Identify which cell holds the provided text, then report its [X, Y] central coordinate. 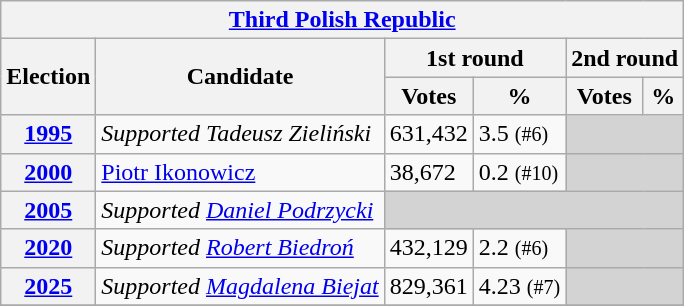
631,432 [428, 134]
829,361 [428, 286]
2020 [48, 248]
Piotr Ikonowicz [240, 172]
2025 [48, 286]
Supported Tadeusz Zieliński [240, 134]
Candidate [240, 77]
Supported Robert Biedroń [240, 248]
Supported Daniel Podrzycki [240, 210]
38,672 [428, 172]
1st round [474, 58]
Supported Magdalena Biejat [240, 286]
2.2 (#6) [519, 248]
1995 [48, 134]
2005 [48, 210]
432,129 [428, 248]
0.2 (#10) [519, 172]
3.5 (#6) [519, 134]
2nd round [625, 58]
Third Polish Republic [342, 20]
2000 [48, 172]
Election [48, 77]
4.23 (#7) [519, 286]
